Return [x, y] of the center of cell containing provided text 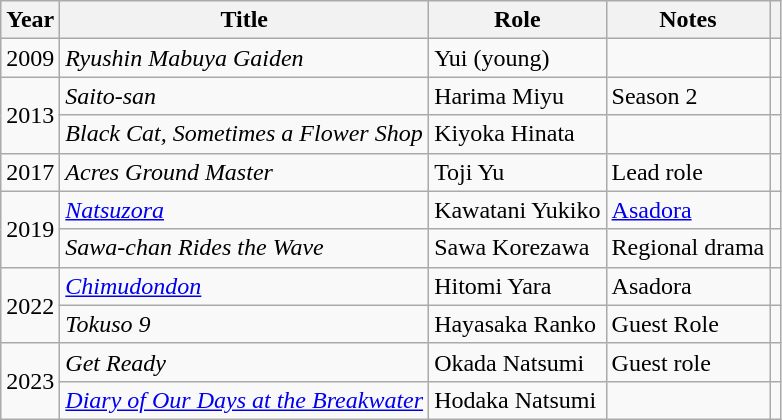
2022 [30, 305]
Title [244, 20]
Hodaka Natsumi [518, 400]
Notes [688, 20]
Natsuzora [244, 210]
Black Cat, Sometimes a Flower Shop [244, 134]
Kawatani Yukiko [518, 210]
Year [30, 20]
Tokuso 9 [244, 324]
Guest role [688, 362]
Regional drama [688, 248]
Sawa-chan Rides the Wave [244, 248]
Lead role [688, 172]
Season 2 [688, 96]
Okada Natsumi [518, 362]
Hitomi Yara [518, 286]
Yui (young) [518, 58]
Chimudondon [244, 286]
Sawa Korezawa [518, 248]
2023 [30, 381]
Diary of Our Days at the Breakwater [244, 400]
Get Ready [244, 362]
2017 [30, 172]
Hayasaka Ranko [518, 324]
Kiyoka Hinata [518, 134]
Ryushin Mabuya Gaiden [244, 58]
Saito-san [244, 96]
Guest Role [688, 324]
Toji Yu [518, 172]
2013 [30, 115]
Harima Miyu [518, 96]
Role [518, 20]
2019 [30, 229]
Acres Ground Master [244, 172]
2009 [30, 58]
